Output the (X, Y) coordinate of the center of the cell containing the given text.  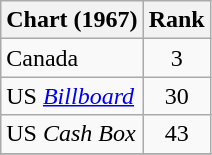
Canada (72, 58)
43 (176, 134)
30 (176, 96)
Rank (176, 20)
3 (176, 58)
US Cash Box (72, 134)
US Billboard (72, 96)
Chart (1967) (72, 20)
